From the cell containing the given text, extract its center point as [X, Y] coordinate. 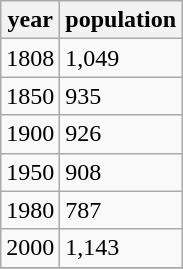
1980 [30, 210]
908 [121, 172]
935 [121, 96]
1850 [30, 96]
926 [121, 134]
787 [121, 210]
1,049 [121, 58]
1808 [30, 58]
year [30, 20]
population [121, 20]
1,143 [121, 248]
1950 [30, 172]
2000 [30, 248]
1900 [30, 134]
